Pinpoint the cell where the given text exists, returning its (X, Y) midpoint coordinate. 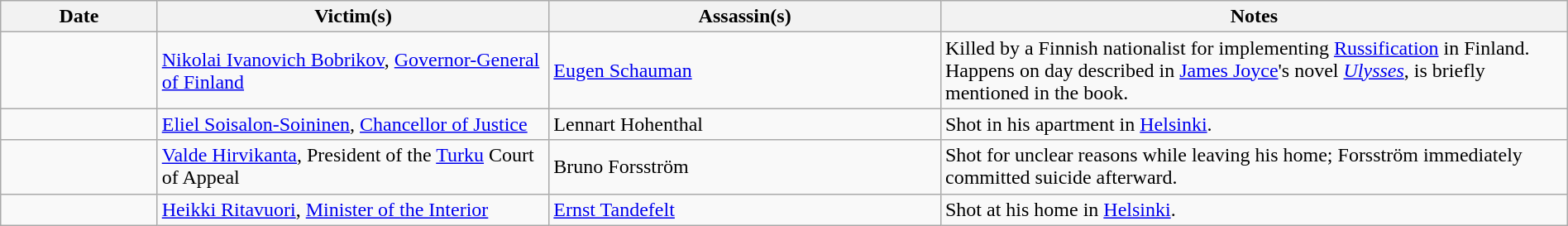
Victim(s) (353, 17)
Valde Hirvikanta, President of the Turku Court of Appeal (353, 167)
Heikki Ritavuori, Minister of the Interior (353, 209)
Nikolai Ivanovich Bobrikov, Governor-General of Finland (353, 70)
Ernst Tandefelt (745, 209)
Eliel Soisalon-Soininen, Chancellor of Justice (353, 124)
Assassin(s) (745, 17)
Eugen Schauman (745, 70)
Lennart Hohenthal (745, 124)
Shot at his home in Helsinki. (1254, 209)
Shot in his apartment in Helsinki. (1254, 124)
Date (79, 17)
Shot for unclear reasons while leaving his home; Forsström immediately committed suicide afterward. (1254, 167)
Bruno Forsström (745, 167)
Notes (1254, 17)
